Search for the cell housing the specified text and yield its (X, Y) center coordinate. 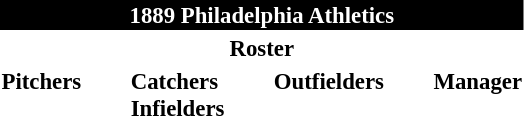
1889 Philadelphia Athletics (262, 15)
Roster (262, 48)
